Pinpoint the cell where the given text exists, returning its (x, y) midpoint coordinate. 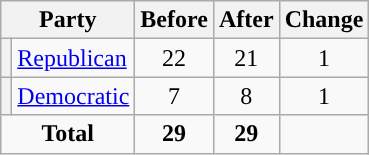
Change (324, 20)
Party (68, 20)
8 (246, 96)
Republican (74, 58)
22 (174, 58)
Total (68, 134)
21 (246, 58)
Before (174, 20)
7 (174, 96)
Democratic (74, 96)
After (246, 20)
